Return the [X, Y] coordinate for the center point of the cell that contains the specified text.  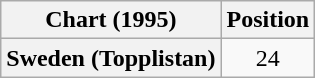
Chart (1995) [111, 20]
Sweden (Topplistan) [111, 58]
24 [268, 58]
Position [268, 20]
